Detect which cell encompasses the target text, then output its (x, y) center coordinate. 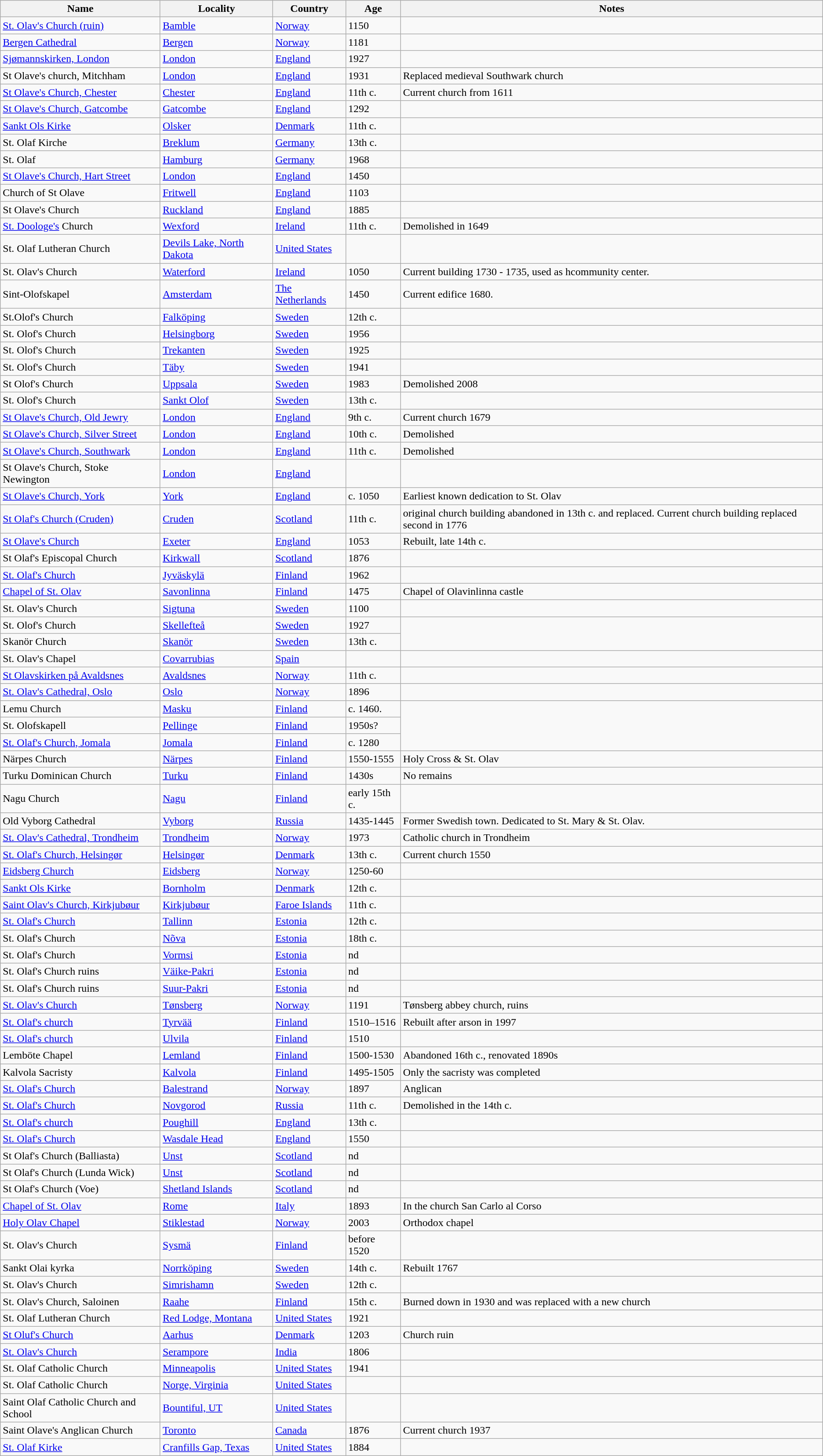
St Olave's Church, Stoke Newington (80, 473)
Waterford (216, 272)
St Olavskirken på Avaldsnes (80, 675)
Italy (310, 1206)
Demolished in 1649 (612, 226)
1435-1445 (373, 821)
Norrköping (216, 1268)
St. Olav's Cathedral, Trondheim (80, 838)
2003 (373, 1223)
Masku (216, 709)
Lemu Church (80, 709)
1983 (373, 384)
St Oluf's Church (80, 1335)
Jyväskylä (216, 575)
St Olaf's Church (Balliasta) (80, 1156)
St. Olofskapell (80, 725)
Olsker (216, 126)
Saint Olav's Church, Kirkjubøur (80, 905)
Only the sacristy was completed (612, 1072)
Suur-Pakri (216, 988)
Chapel of Olavinlinna castle (612, 592)
1885 (373, 210)
Orthodox chapel (612, 1223)
St Olaf's Church (Cruden) (80, 519)
St. Olaf Kirche (80, 142)
Lemland (216, 1055)
1973 (373, 838)
Sankt Olai kyrka (80, 1268)
Eidsberg (216, 871)
Eidsberg Church (80, 871)
Earliest known dedication to St. Olav (612, 496)
9th c. (373, 417)
Cruden (216, 519)
1962 (373, 575)
Holy Cross & St. Olav (612, 759)
Old Vyborg Cathedral (80, 821)
Saint Olaf Catholic Church and School (80, 1408)
Bornholm (216, 888)
St. Olav's Cathedral, Oslo (80, 692)
Turku Dominican Church (80, 775)
Raahe (216, 1301)
Bergen (216, 42)
Rome (216, 1206)
Trekanten (216, 350)
Aarhus (216, 1335)
before 1520 (373, 1245)
Kirkwall (216, 558)
Fritwell (216, 193)
Wasdale Head (216, 1139)
1925 (373, 350)
1931 (373, 76)
Current church 1550 (612, 855)
c. 1280 (373, 742)
Skanör Church (80, 642)
Sysmä (216, 1245)
Canada (310, 1431)
Turku (216, 775)
1050 (373, 272)
Red Lodge, Montana (216, 1318)
Lemböte Chapel (80, 1055)
St Olaf's Church (Voe) (80, 1189)
Oslo (216, 692)
Uppsala (216, 384)
St Olave's Church, Chester (80, 92)
Sint-Olofskapel (80, 295)
Sigtuna (216, 608)
Täby (216, 367)
St. Olav's Church, Saloinen (80, 1301)
Devils Lake, North Dakota (216, 249)
1250-60 (373, 871)
Rebuilt after arson in 1997 (612, 1022)
original church building abandoned in 13th c. and replaced. Current church building replaced second in 1776 (612, 519)
Current church 1679 (612, 417)
c. 1460. (373, 709)
Abandoned 16th c., renovated 1890s (612, 1055)
Chester (216, 92)
1430s (373, 775)
1510–1516 (373, 1022)
Holy Olav Chapel (80, 1223)
15th c. (373, 1301)
St. Doologe's Church (80, 226)
Bamble (216, 25)
Current church from 1611 (612, 92)
St. Olaf (80, 159)
St Olave's church, Mitchham (80, 76)
Novgorod (216, 1106)
Vormsi (216, 955)
Poughill (216, 1122)
Church of St Olave (80, 193)
Närpes Church (80, 759)
Toronto (216, 1431)
Väike-Pakri (216, 972)
Spain (310, 659)
1150 (373, 25)
Nagu Church (80, 798)
India (310, 1352)
1203 (373, 1335)
1550 (373, 1139)
Serampore (216, 1352)
c. 1050 (373, 496)
Bergen Cathedral (80, 42)
St Olave's Church, Southwark (80, 451)
Notes (612, 9)
Breklum (216, 142)
Shetland Islands (216, 1189)
1893 (373, 1206)
Trondheim (216, 838)
Nagu (216, 798)
In the church San Carlo al Corso (612, 1206)
1495-1505 (373, 1072)
Rebuilt, late 14th c. (612, 542)
Helsingør (216, 855)
14th c. (373, 1268)
Hamburg (216, 159)
1475 (373, 592)
Faroe Islands (310, 905)
10th c. (373, 434)
Demolished 2008 (612, 384)
Current church 1937 (612, 1431)
1100 (373, 608)
Falköping (216, 317)
Savonlinna (216, 592)
Tønsberg abbey church, ruins (612, 1005)
Skellefteå (216, 625)
Balestrand (216, 1089)
St Olave's Church, Hart Street (80, 176)
Replaced medieval Southwark church (612, 76)
Sjømannskirken, London (80, 59)
Tyrvää (216, 1022)
Helsingborg (216, 334)
York (216, 496)
Bountiful, UT (216, 1408)
Kirkjubøur (216, 905)
1897 (373, 1089)
Demolished in the 14th c. (612, 1106)
Church ruin (612, 1335)
St Olave's Church, Old Jewry (80, 417)
Anglican (612, 1089)
St.Olof's Church (80, 317)
1181 (373, 42)
Kalvola (216, 1072)
1968 (373, 159)
Rebuilt 1767 (612, 1268)
18th c. (373, 938)
Catholic church in Trondheim (612, 838)
Norge, Virginia (216, 1385)
Stiklestad (216, 1223)
Cranfills Gap, Texas (216, 1447)
Saint Olave's Anglican Church (80, 1431)
Tønsberg (216, 1005)
Country (310, 9)
St. Olaf's Church, Jomala (80, 742)
St Olaf's Episcopal Church (80, 558)
1921 (373, 1318)
No remains (612, 775)
St Olave's Church, Gatcombe (80, 109)
Minneapolis (216, 1369)
1806 (373, 1352)
1550-1555 (373, 759)
Former Swedish town. Dedicated to St. Mary & St. Olav. (612, 821)
The Netherlands (310, 295)
Jomala (216, 742)
Age (373, 9)
Wexford (216, 226)
Sankt Olof (216, 400)
Avaldsnes (216, 675)
Tallinn (216, 921)
Nõva (216, 938)
St Olave's Church, Silver Street (80, 434)
1510 (373, 1038)
St Olaf's Church (Lunda Wick) (80, 1172)
Current edifice 1680. (612, 295)
1500-1530 (373, 1055)
Burned down in 1930 and was replaced with a new church (612, 1301)
Ulvila (216, 1038)
1956 (373, 334)
Simrishamn (216, 1285)
early 15th c. (373, 798)
1053 (373, 542)
St. Olav's Church (ruin) (80, 25)
Ruckland (216, 210)
Name (80, 9)
St. Olaf Kirke (80, 1447)
1191 (373, 1005)
Skanör (216, 642)
St Olave's Church, York (80, 496)
Amsterdam (216, 295)
1292 (373, 109)
Exeter (216, 542)
Locality (216, 9)
Närpes (216, 759)
Kalvola Sacristy (80, 1072)
Covarrubias (216, 659)
St Olof's Church (80, 384)
St. Olaf's Church, Helsingør (80, 855)
Vyborg (216, 821)
1950s? (373, 725)
1103 (373, 193)
Gatcombe (216, 109)
Current building 1730 - 1735, used as hcommunity center. (612, 272)
Pellinge (216, 725)
1896 (373, 692)
St. Olav's Chapel (80, 659)
1884 (373, 1447)
